Return (X, Y) of the center of cell containing provided text 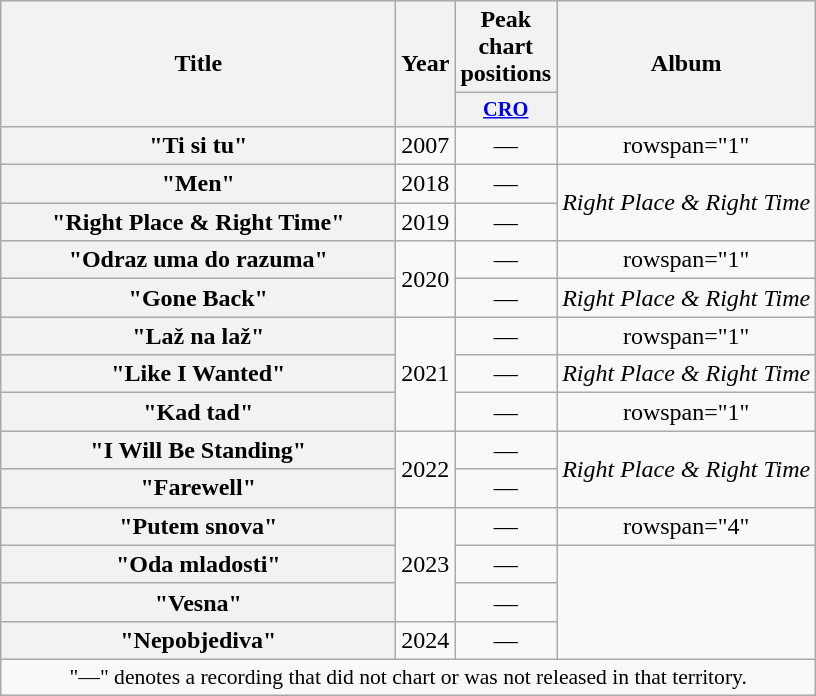
2020 (426, 279)
Peak chart positions (506, 47)
"Ti si tu" (198, 145)
2007 (426, 145)
2024 (426, 640)
Album (686, 64)
"—" denotes a recording that did not chart or was not released in that territory. (408, 677)
rowspan="4" (686, 526)
"Odraz uma do razuma" (198, 260)
2023 (426, 564)
2018 (426, 184)
2019 (426, 222)
"I Will Be Standing" (198, 450)
"Laž na laž" (198, 336)
"Nepobjediva" (198, 640)
2022 (426, 469)
"Kad tad" (198, 412)
CRO (506, 110)
"Like I Wanted" (198, 374)
"Farewell" (198, 488)
Title (198, 64)
"Vesna" (198, 602)
2021 (426, 374)
"Right Place & Right Time" (198, 222)
Year (426, 64)
"Putem snova" (198, 526)
"Oda mladosti" (198, 564)
"Gone Back" (198, 298)
"Men" (198, 184)
